Search for the cell housing the specified text and yield its (x, y) center coordinate. 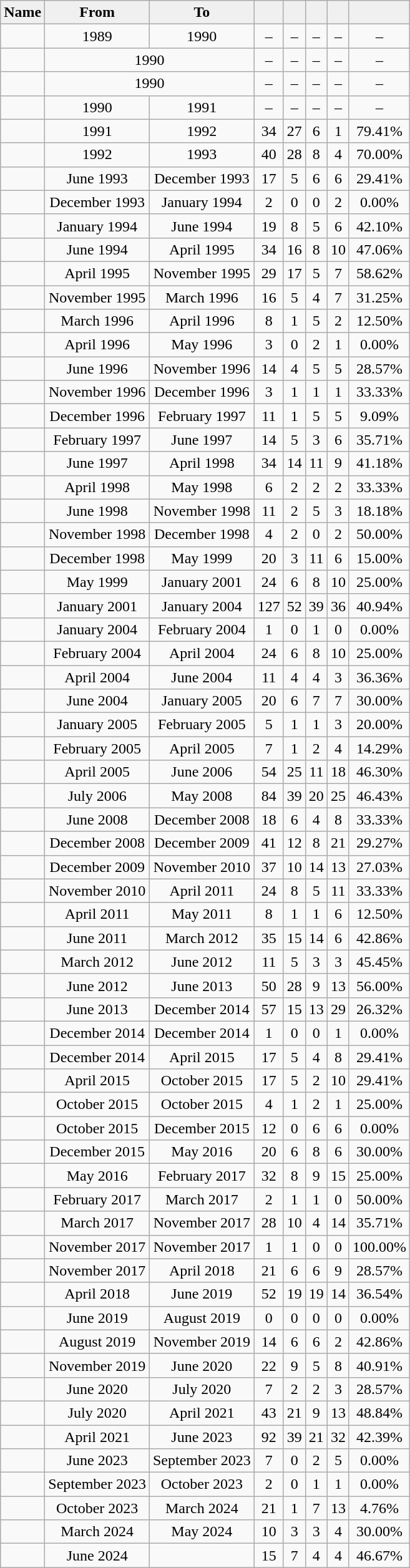
14.29% (379, 748)
46.67% (379, 1556)
46.30% (379, 772)
36.54% (379, 1294)
100.00% (379, 1247)
22 (268, 1365)
To (202, 12)
127 (268, 606)
27 (295, 131)
27.03% (379, 867)
41.18% (379, 463)
37 (268, 867)
58.62% (379, 273)
54 (268, 772)
70.00% (379, 155)
15.00% (379, 558)
47.06% (379, 249)
50 (268, 985)
July 2006 (97, 796)
9.09% (379, 416)
1993 (202, 155)
From (97, 12)
35 (268, 938)
36.36% (379, 677)
20.00% (379, 725)
45.45% (379, 962)
42.39% (379, 1436)
June 2011 (97, 938)
92 (268, 1436)
43 (268, 1413)
June 1996 (97, 369)
June 2006 (202, 772)
May 1998 (202, 487)
May 2011 (202, 914)
May 1996 (202, 345)
36 (338, 606)
40.91% (379, 1365)
May 2008 (202, 796)
42.10% (379, 226)
40.94% (379, 606)
4.76% (379, 1508)
26.32% (379, 1009)
June 2008 (97, 820)
June 2024 (97, 1556)
84 (268, 796)
May 2024 (202, 1532)
79.41% (379, 131)
Name (22, 12)
46.43% (379, 796)
56.00% (379, 985)
48.84% (379, 1413)
18.18% (379, 511)
June 1993 (97, 178)
29.27% (379, 843)
57 (268, 1009)
June 1998 (97, 511)
40 (268, 155)
1989 (97, 36)
41 (268, 843)
31.25% (379, 298)
